From the cell containing the given text, extract its center point as [x, y] coordinate. 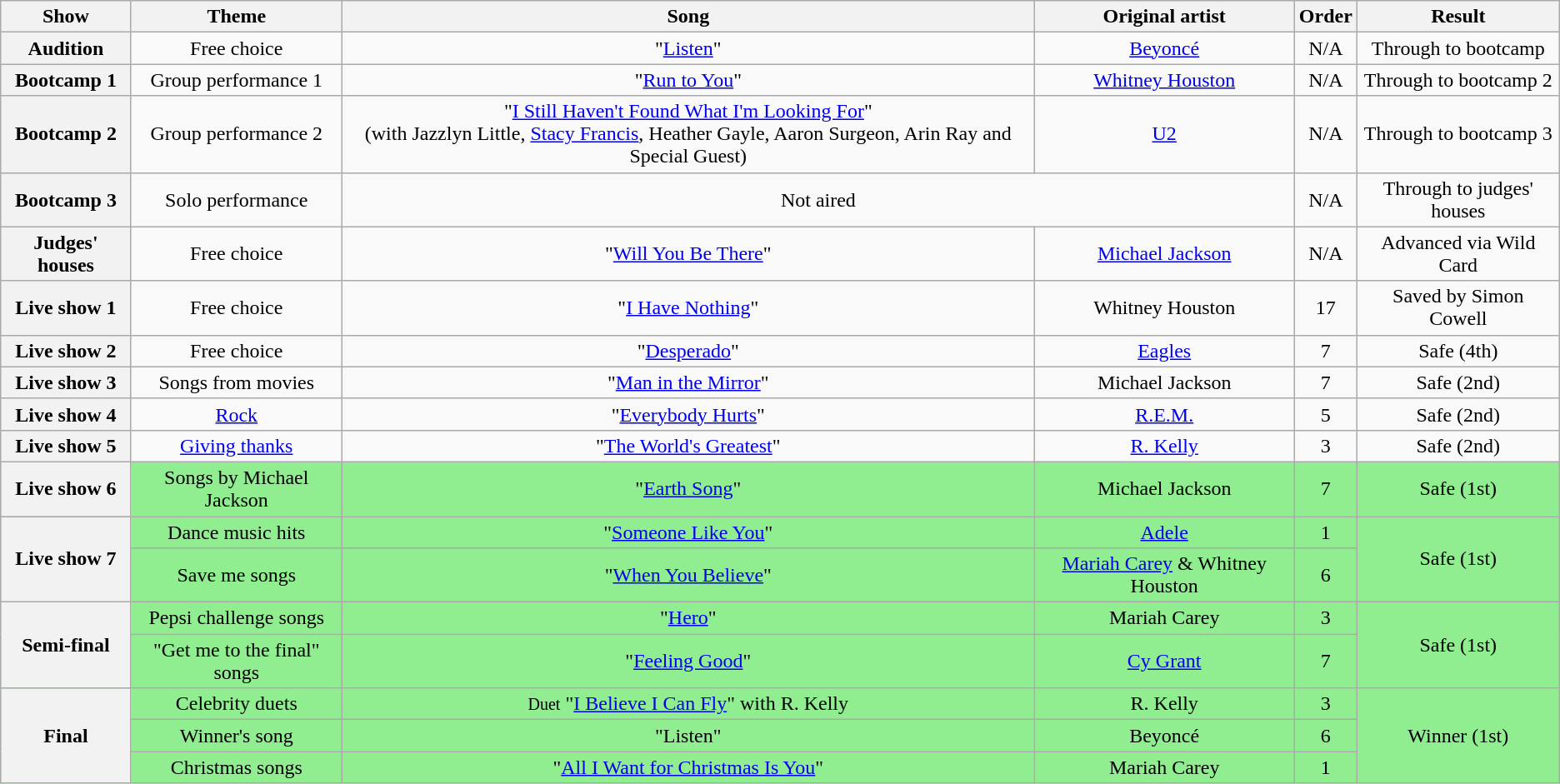
Songs by Michael Jackson [237, 488]
"Everybody Hurts" [688, 414]
Bootcamp 2 [66, 134]
Winner's song [237, 736]
Duet "I Believe I Can Fly" with R. Kelly [688, 704]
Songs from movies [237, 382]
"The World's Greatest" [688, 446]
Show [66, 17]
Advanced via Wild Card [1458, 253]
Mariah Carey & Whitney Houston [1164, 575]
Live show 4 [66, 414]
Save me songs [237, 575]
Celebrity duets [237, 704]
Adele [1164, 532]
Through to judges' houses [1458, 200]
U2 [1164, 134]
Bootcamp 3 [66, 200]
Christmas songs [237, 767]
"Get me to the final" songs [237, 662]
Audition [66, 48]
"I Still Haven't Found What I'm Looking For" (with Jazzlyn Little, Stacy Francis, Heather Gayle, Aaron Surgeon, Arin Ray and Special Guest) [688, 134]
Giving thanks [237, 446]
"Someone Like You" [688, 532]
"When You Believe" [688, 575]
Solo performance [237, 200]
"Run to You" [688, 80]
17 [1325, 308]
Order [1325, 17]
Safe (4th) [1458, 351]
5 [1325, 414]
Song [688, 17]
Cy Grant [1164, 662]
Judges' houses [66, 253]
Group performance 1 [237, 80]
Through to bootcamp 2 [1458, 80]
Group performance 2 [237, 134]
Pepsi challenge songs [237, 618]
"Desperado" [688, 351]
Live show 5 [66, 446]
Live show 3 [66, 382]
Live show 7 [66, 560]
Theme [237, 17]
Final [66, 736]
Winner (1st) [1458, 736]
Through to bootcamp [1458, 48]
Rock [237, 414]
Saved by Simon Cowell [1458, 308]
Eagles [1164, 351]
Bootcamp 1 [66, 80]
Semi-final [66, 645]
Through to bootcamp 3 [1458, 134]
Live show 6 [66, 488]
"I Have Nothing" [688, 308]
Result [1458, 17]
Original artist [1164, 17]
"All I Want for Christmas Is You" [688, 767]
"Will You Be There" [688, 253]
Live show 1 [66, 308]
R.E.M. [1164, 414]
"Earth Song" [688, 488]
"Man in the Mirror" [688, 382]
"Hero" [688, 618]
Dance music hits [237, 532]
"Feeling Good" [688, 662]
Live show 2 [66, 351]
Not aired [818, 200]
